Capture the cell that displays the provided text and extract its (X, Y) central coordinate. 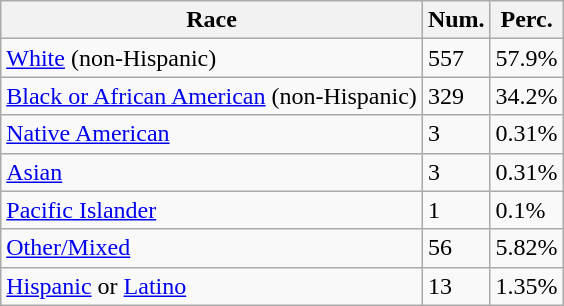
Num. (456, 20)
Race (212, 20)
Asian (212, 172)
Native American (212, 134)
1 (456, 210)
57.9% (526, 58)
0.1% (526, 210)
5.82% (526, 248)
13 (456, 286)
Other/Mixed (212, 248)
Perc. (526, 20)
Hispanic or Latino (212, 286)
557 (456, 58)
56 (456, 248)
1.35% (526, 286)
Pacific Islander (212, 210)
34.2% (526, 96)
White (non-Hispanic) (212, 58)
Black or African American (non-Hispanic) (212, 96)
329 (456, 96)
